Extract the (x, y) coordinate from the center of the cell holding the provided text.  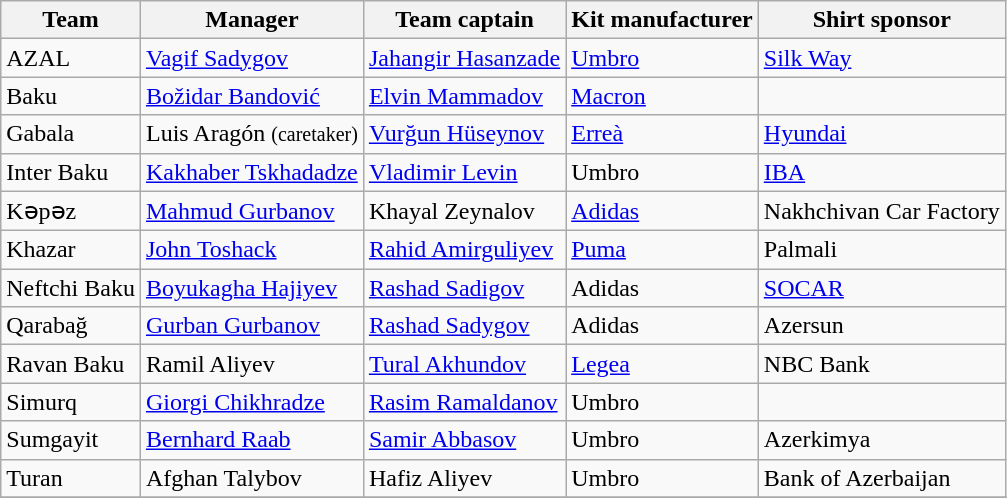
Simurq (71, 402)
Hafiz Aliyev (464, 478)
Shirt sponsor (882, 20)
Elvin Mammadov (464, 96)
Kit manufacturer (662, 20)
Vladimir Levin (464, 172)
Bernhard Raab (252, 440)
Rashad Sadygov (464, 326)
Božidar Bandović (252, 96)
Boyukagha Hajiyev (252, 288)
Afghan Talybov (252, 478)
Rasim Ramaldanov (464, 402)
Manager (252, 20)
AZAL (71, 58)
Gabala (71, 134)
Neftchi Baku (71, 288)
Jahangir Hasanzade (464, 58)
Palmali (882, 250)
Rahid Amirguliyev (464, 250)
Khazar (71, 250)
Team captain (464, 20)
Azerkimya (882, 440)
Luis Aragón (caretaker) (252, 134)
Sumgayit (71, 440)
Ramil Aliyev (252, 364)
SOCAR (882, 288)
Turan (71, 478)
Macron (662, 96)
NBC Bank (882, 364)
Nakhchivan Car Factory (882, 211)
Baku (71, 96)
Rashad Sadigov (464, 288)
Azersun (882, 326)
Giorgi Chikhradze (252, 402)
Vagif Sadygov (252, 58)
Qarabağ (71, 326)
John Toshack (252, 250)
Kakhaber Tskhadadze (252, 172)
Khayal Zeynalov (464, 211)
Tural Akhundov (464, 364)
Samir Abbasov (464, 440)
Hyundai (882, 134)
Gurban Gurbanov (252, 326)
Kəpəz (71, 211)
Bank of Azerbaijan (882, 478)
Legea (662, 364)
Silk Way (882, 58)
Ravan Baku (71, 364)
IBA (882, 172)
Inter Baku (71, 172)
Puma (662, 250)
Erreà (662, 134)
Team (71, 20)
Mahmud Gurbanov (252, 211)
Vurğun Hüseynov (464, 134)
